Return (x, y) of the center of cell containing provided text 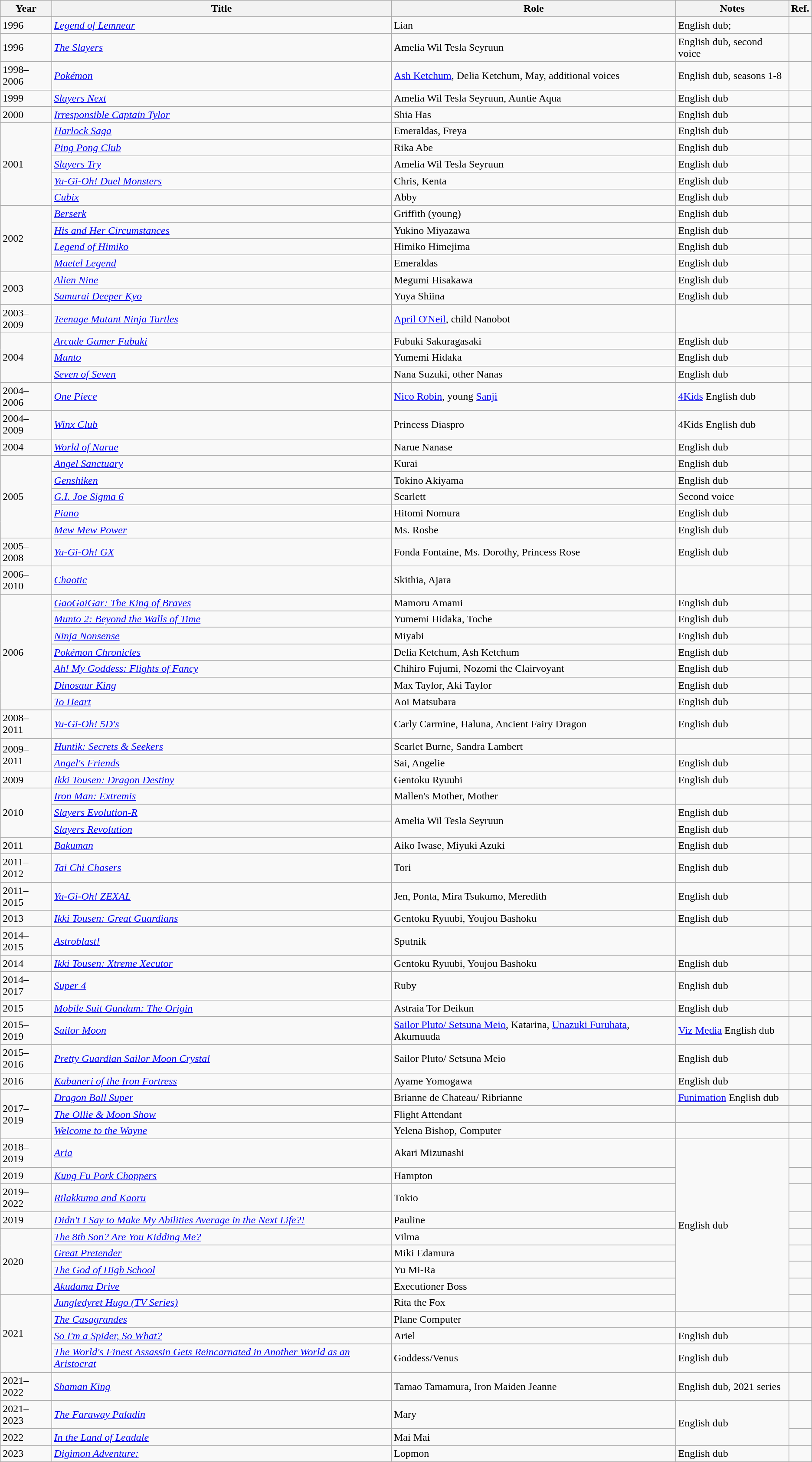
Legend of Lemnear (222, 25)
Plane Computer (534, 1319)
In the Land of Leadale (222, 1437)
Teenage Mutant Ninja Turtles (222, 319)
Tori (534, 868)
The Slayers (222, 48)
Delia Ketchum, Ash Ketchum (534, 652)
The God of High School (222, 1270)
GaoGaiGar: The King of Braves (222, 603)
Mary (534, 1415)
2005 (26, 496)
Ms. Rosbe (534, 530)
One Piece (222, 397)
Astraia Tor Deikun (534, 1008)
Nana Suzuki, other Nanas (534, 374)
The Ollie & Moon Show (222, 1114)
Emeraldas, Freya (534, 131)
Ikki Tousen: Xtreme Xecutor (222, 963)
Tokio (534, 1198)
Pauline (534, 1220)
Iron Man: Extremis (222, 796)
Slayers Next (222, 98)
Lian (534, 25)
Samurai Deeper Kyo (222, 296)
Aoi Matsubara (534, 702)
2014 (26, 963)
2019–2022 (26, 1198)
Megumi Hisakawa (534, 280)
Angel Sanctuary (222, 463)
Chihiro Fujumi, Nozomi the Clairvoyant (534, 669)
2018–2019 (26, 1153)
Jungledyret Hugo (TV Series) (222, 1303)
2011 (26, 846)
Piano (222, 513)
Rilakkuma and Kaoru (222, 1198)
Kabaneri of the Iron Fortress (222, 1081)
English dub; (732, 25)
Angel's Friends (222, 763)
2016 (26, 1081)
Digimon Adventure: (222, 1453)
2005–2008 (26, 552)
Abby (534, 197)
2021–2022 (26, 1386)
Cubix (222, 197)
Shia Has (534, 115)
Funimation English dub (732, 1097)
Chaotic (222, 581)
1999 (26, 98)
Tamao Tamamura, Iron Maiden Jeanne (534, 1386)
Rika Abe (534, 148)
Ref. (800, 9)
Gentoku Ryuubi (534, 779)
Dinosaur King (222, 685)
2008–2011 (26, 724)
Kurai (534, 463)
Yumemi Hidaka, Toche (534, 619)
English dub, 2021 series (732, 1386)
Pokémon Chronicles (222, 652)
Sailor Moon (222, 1030)
1998–2006 (26, 76)
Ping Pong Club (222, 148)
Yumemi Hidaka (534, 358)
The Faraway Paladin (222, 1415)
Goddess/Venus (534, 1358)
Aiko Iwase, Miyuki Azuki (534, 846)
Huntik: Secrets & Seekers (222, 746)
Miki Edamura (534, 1253)
2021–2023 (26, 1415)
Slayers Revolution (222, 829)
Yukino Miyazawa (534, 230)
Brianne de Chateau/ Ribrianne (534, 1097)
Griffith (young) (534, 214)
Super 4 (222, 986)
Berserk (222, 214)
Tai Chi Chasers (222, 868)
2017–2019 (26, 1114)
2003–2009 (26, 319)
Mai Mai (534, 1437)
2010 (26, 812)
Mamoru Amami (534, 603)
Ruby (534, 986)
Jen, Ponta, Mira Tsukumo, Meredith (534, 897)
2009–2011 (26, 755)
Lopmon (534, 1453)
2000 (26, 115)
Flight Attendant (534, 1114)
Arcade Gamer Fubuki (222, 341)
Role (534, 9)
Rita the Fox (534, 1303)
Harlock Saga (222, 131)
Winx Club (222, 424)
Miyabi (534, 636)
Irresponsible Captain Tylor (222, 115)
Genshiken (222, 480)
2002 (26, 238)
Princess Diaspro (534, 424)
Akari Mizunashi (534, 1153)
Executioner Boss (534, 1286)
Fonda Fontaine, Ms. Dorothy, Princess Rose (534, 552)
Astroblast! (222, 941)
Chris, Kenta (534, 181)
2020 (26, 1262)
Hitomi Nomura (534, 513)
World of Narue (222, 447)
2014–2017 (26, 986)
Munto (222, 358)
Yu-Gi-Oh! Duel Monsters (222, 181)
2022 (26, 1437)
Nico Robin, young Sanji (534, 397)
April O'Neil, child Nanobot (534, 319)
Mew Mew Power (222, 530)
So I'm a Spider, So What? (222, 1336)
Welcome to the Wayne (222, 1130)
Skithia, Ajara (534, 581)
The 8th Son? Are You Kidding Me? (222, 1237)
Tokino Akiyama (534, 480)
Akudama Drive (222, 1286)
Scarlet Burne, Sandra Lambert (534, 746)
Munto 2: Beyond the Walls of Time (222, 619)
Fubuki Sakuragasaki (534, 341)
G.I. Joe Sigma 6 (222, 496)
2015–2019 (26, 1030)
2011–2015 (26, 897)
Mallen's Mother, Mother (534, 796)
2021 (26, 1333)
Aria (222, 1153)
English dub, seasons 1-8 (732, 76)
Mobile Suit Gundam: The Origin (222, 1008)
To Heart (222, 702)
Sailor Pluto/ Setsuna Meio, Katarina, Unazuki Furuhata, Akumuuda (534, 1030)
2004–2009 (26, 424)
Max Taylor, Aki Taylor (534, 685)
Emeraldas (534, 263)
Second voice (732, 496)
Legend of Himiko (222, 247)
English dub, second voice (732, 48)
Slayers Evolution-R (222, 812)
Seven of Seven (222, 374)
2013 (26, 919)
Ikki Tousen: Great Guardians (222, 919)
Sputnik (534, 941)
Sai, Angelie (534, 763)
Alien Nine (222, 280)
Sailor Pluto/ Setsuna Meio (534, 1059)
Title (222, 9)
Narue Nanase (534, 447)
Carly Carmine, Haluna, Ancient Fairy Dragon (534, 724)
Kung Fu Pork Choppers (222, 1176)
2015 (26, 1008)
Ash Ketchum, Delia Ketchum, May, additional voices (534, 76)
Ah! My Goddess: Flights of Fancy (222, 669)
2014–2015 (26, 941)
Bakuman (222, 846)
Pretty Guardian Sailor Moon Crystal (222, 1059)
Yu-Gi-Oh! 5D's (222, 724)
Yu-Gi-Oh! GX (222, 552)
Ikki Tousen: Dragon Destiny (222, 779)
Yu Mi-Ra (534, 1270)
Amelia Wil Tesla Seyruun, Auntie Aqua (534, 98)
Notes (732, 9)
His and Her Circumstances (222, 230)
2003 (26, 288)
The World's Finest Assassin Gets Reincarnated in Another World as an Aristocrat (222, 1358)
Pokémon (222, 76)
Hampton (534, 1176)
2009 (26, 779)
Didn't I Say to Make My Abilities Average in the Next Life?! (222, 1220)
2015–2016 (26, 1059)
2023 (26, 1453)
Yu-Gi-Oh! ZEXAL (222, 897)
Viz Media English dub (732, 1030)
Great Pretender (222, 1253)
The Casagrandes (222, 1319)
Himiko Himejima (534, 247)
Year (26, 9)
Shaman King (222, 1386)
Ninja Nonsense (222, 636)
Dragon Ball Super (222, 1097)
Vilma (534, 1237)
2011–2012 (26, 868)
Ayame Yomogawa (534, 1081)
2004–2006 (26, 397)
Scarlett (534, 496)
Slayers Try (222, 164)
Maetel Legend (222, 263)
Ariel (534, 1336)
2006 (26, 652)
Yuya Shiina (534, 296)
Yelena Bishop, Computer (534, 1130)
2006–2010 (26, 581)
2001 (26, 164)
